Scan for the cell matching the given text and deliver its [X, Y] coordinate at center. 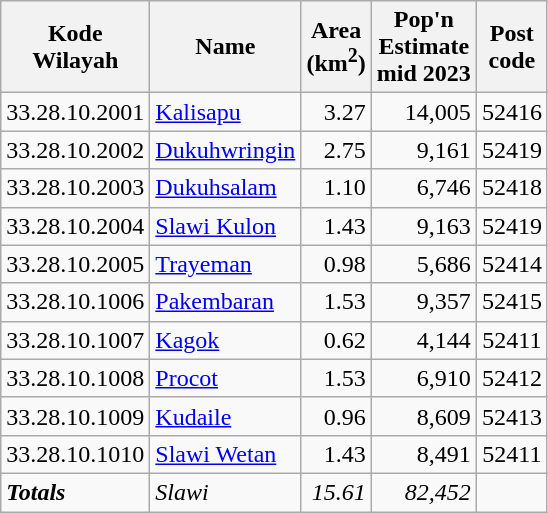
82,452 [424, 492]
52413 [512, 416]
52414 [512, 264]
Area (km2) [336, 47]
14,005 [424, 112]
4,144 [424, 340]
3.27 [336, 112]
6,910 [424, 378]
2.75 [336, 150]
5,686 [424, 264]
Dukuhwringin [226, 150]
KodeWilayah [76, 47]
Trayeman [226, 264]
33.28.10.2003 [76, 188]
52418 [512, 188]
8,609 [424, 416]
33.28.10.1006 [76, 302]
52416 [512, 112]
Dukuhsalam [226, 188]
33.28.10.2001 [76, 112]
33.28.10.2005 [76, 264]
Name [226, 47]
33.28.10.2002 [76, 150]
Pop'n Estimatemid 2023 [424, 47]
Totals [76, 492]
Slawi Wetan [226, 454]
33.28.10.1008 [76, 378]
33.28.10.1007 [76, 340]
33.28.10.1010 [76, 454]
9,163 [424, 226]
Postcode [512, 47]
9,161 [424, 150]
8,491 [424, 454]
52415 [512, 302]
0.98 [336, 264]
33.28.10.1009 [76, 416]
15.61 [336, 492]
Kalisapu [226, 112]
Slawi Kulon [226, 226]
33.28.10.2004 [76, 226]
1.10 [336, 188]
Slawi [226, 492]
0.96 [336, 416]
Kagok [226, 340]
52412 [512, 378]
Kudaile [226, 416]
9,357 [424, 302]
0.62 [336, 340]
Pakembaran [226, 302]
6,746 [424, 188]
Procot [226, 378]
